Pinpoint the cell where the given text exists, returning its (X, Y) midpoint coordinate. 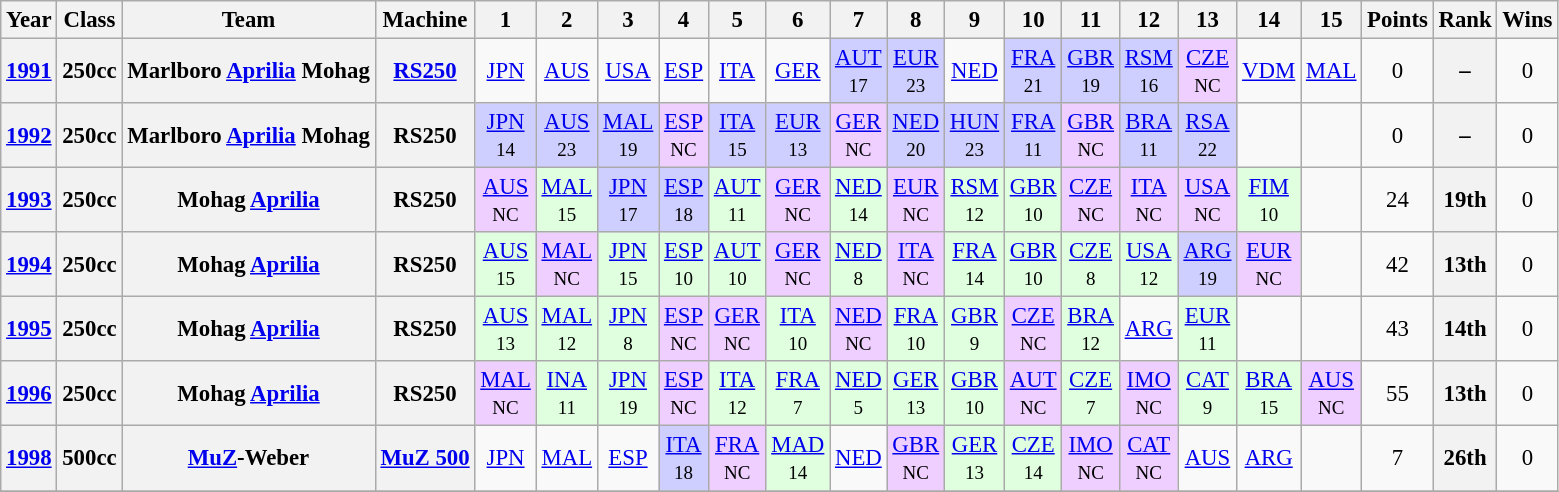
14th (1465, 330)
42 (1398, 264)
1991 (29, 72)
USA (628, 72)
11 (1090, 20)
FRA21 (1032, 72)
ITA10 (798, 330)
NEDNC (858, 330)
15 (1332, 20)
Year (29, 20)
FRA11 (1032, 136)
Rank (1465, 20)
14 (1269, 20)
Wins (1528, 20)
AUT17 (858, 72)
13 (1208, 20)
1994 (29, 264)
43 (1398, 330)
JPN15 (628, 264)
INA11 (566, 394)
1996 (29, 394)
24 (1398, 200)
MuZ 500 (425, 458)
FRA7 (798, 394)
EUR11 (1208, 330)
1998 (29, 458)
Machine (425, 20)
FRA10 (916, 330)
4 (684, 20)
AUT10 (736, 264)
MAL19 (628, 136)
12 (1148, 20)
ITA (736, 72)
1 (506, 20)
NED5 (858, 394)
5 (736, 20)
FRA14 (975, 264)
USANC (1208, 200)
VDM (1269, 72)
MAD14 (798, 458)
ESP18 (684, 200)
9 (975, 20)
6 (798, 20)
GER (798, 72)
BRA11 (1148, 136)
ITA12 (736, 394)
Points (1398, 20)
2 (566, 20)
NED8 (858, 264)
1993 (29, 200)
26th (1465, 458)
CZE8 (1090, 264)
Team (248, 20)
FIM10 (1269, 200)
Class (90, 20)
RSA22 (1208, 136)
3 (628, 20)
19th (1465, 200)
AUS15 (506, 264)
EUR23 (916, 72)
CAT9 (1208, 394)
10 (1032, 20)
HUN23 (975, 136)
CZE7 (1090, 394)
ITA15 (736, 136)
GBR9 (975, 330)
GBR19 (1090, 72)
ITA18 (684, 458)
500cc (90, 458)
AUS13 (506, 330)
55 (1398, 394)
MuZ-Weber (248, 458)
NED20 (916, 136)
JPN14 (506, 136)
FRANC (736, 458)
ARG19 (1208, 264)
EUR13 (798, 136)
1995 (29, 330)
CZE14 (1032, 458)
MAL12 (566, 330)
CATNC (1148, 458)
AUS23 (566, 136)
JPN8 (628, 330)
JPN17 (628, 200)
ESP10 (684, 264)
JPN19 (628, 394)
8 (916, 20)
NED14 (858, 200)
1992 (29, 136)
BRA12 (1090, 330)
BRA15 (1269, 394)
AUTNC (1032, 394)
USA12 (1148, 264)
RSM16 (1148, 72)
RSM12 (975, 200)
MAL15 (566, 200)
AUT11 (736, 200)
